Provide the (x, y) coordinate of the cell's center where the given text is located.  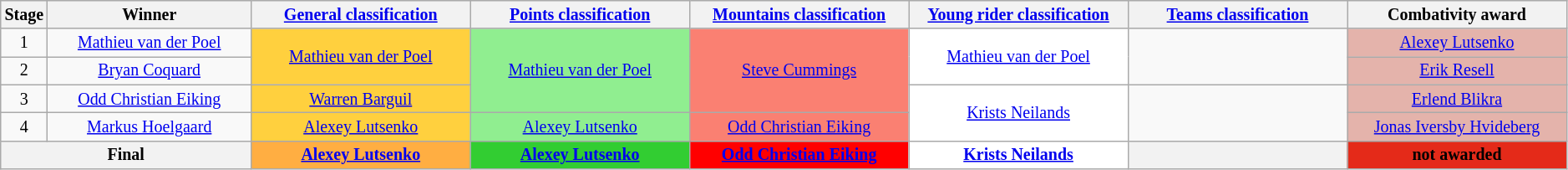
Final (126, 154)
Mountains classification (799, 15)
1 (24, 44)
Winner (150, 15)
Warren Barguil (361, 99)
3 (24, 99)
not awarded (1457, 154)
2 (24, 70)
Points classification (580, 15)
Jonas Iversby Hvideberg (1457, 127)
Steve Cummings (799, 71)
General classification (361, 15)
4 (24, 127)
Combativity award (1457, 15)
Stage (24, 15)
Teams classification (1237, 15)
Young rider classification (1018, 15)
Bryan Coquard (150, 70)
Erik Resell (1457, 70)
Erlend Blikra (1457, 99)
Markus Hoelgaard (150, 127)
